Return [x, y] of the center of cell containing provided text 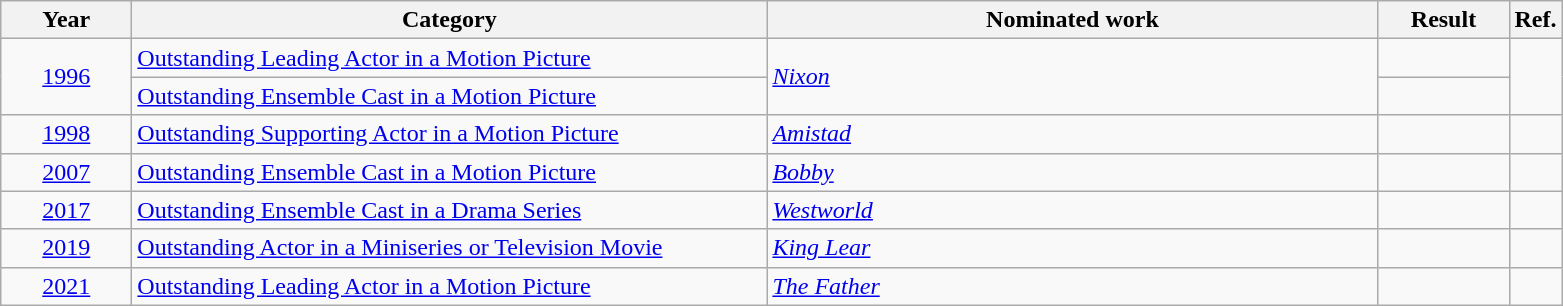
Outstanding Ensemble Cast in a Drama Series [450, 210]
1998 [66, 134]
Bobby [1072, 172]
Westworld [1072, 210]
King Lear [1072, 248]
Amistad [1072, 134]
The Father [1072, 286]
Outstanding Actor in a Miniseries or Television Movie [450, 248]
Nominated work [1072, 20]
Category [450, 20]
2021 [66, 286]
1996 [66, 77]
Result [1444, 20]
Year [66, 20]
Nixon [1072, 77]
2019 [66, 248]
Outstanding Supporting Actor in a Motion Picture [450, 134]
Ref. [1536, 20]
2007 [66, 172]
2017 [66, 210]
